Capture the cell that displays the provided text and extract its (X, Y) central coordinate. 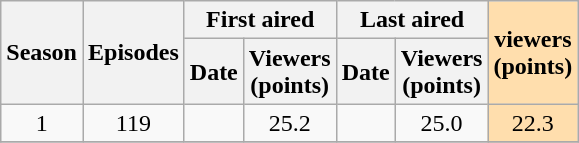
22.3 (533, 123)
25.2 (290, 123)
Episodes (133, 52)
Last aired (412, 20)
viewers (points) (533, 52)
Season (42, 52)
25.0 (442, 123)
First aired (260, 20)
1 (42, 123)
119 (133, 123)
